For the text-containing cell, return its midpoint in (X, Y) coordinate format. 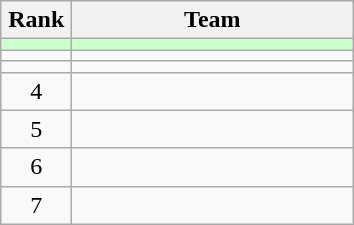
7 (36, 205)
5 (36, 129)
Rank (36, 20)
4 (36, 91)
6 (36, 167)
Team (212, 20)
